Provide the [X, Y] coordinate of the cell's center where the given text is located.  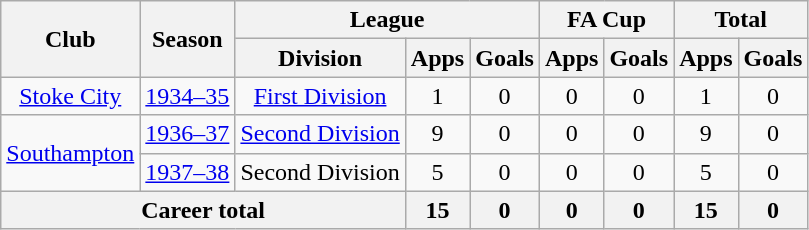
1934–35 [188, 96]
Division [320, 58]
Total [741, 20]
Southampton [70, 153]
First Division [320, 96]
League [388, 20]
FA Cup [606, 20]
1937–38 [188, 172]
Stoke City [70, 96]
Club [70, 39]
Career total [204, 210]
Season [188, 39]
1936–37 [188, 134]
